Identify which cell holds the provided text, then report its (X, Y) central coordinate. 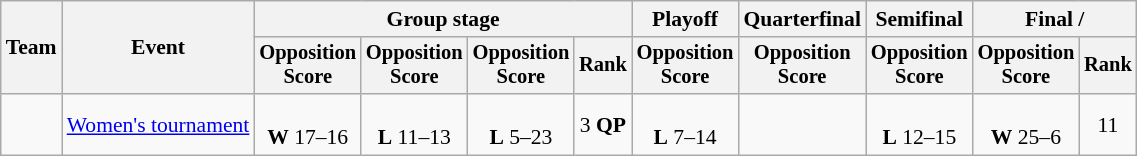
L 5–23 (522, 124)
W 25–6 (1026, 124)
3 QP (603, 124)
L 7–14 (686, 124)
Semifinal (920, 19)
Playoff (686, 19)
Event (158, 48)
11 (1108, 124)
L 11–13 (414, 124)
Group stage (442, 19)
Women's tournament (158, 124)
Final / (1055, 19)
L 12–15 (920, 124)
W 17–16 (308, 124)
Quarterfinal (802, 19)
Team (32, 48)
